From the cell containing the given text, extract its center point as (x, y) coordinate. 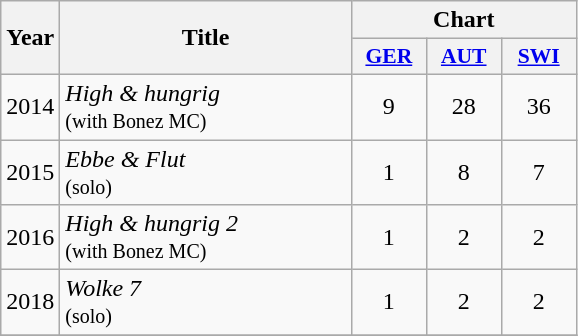
2018 (30, 302)
2014 (30, 106)
High & hungrig 2(with Bonez MC) (206, 238)
2015 (30, 172)
GER (388, 57)
AUT (464, 57)
Title (206, 38)
36 (538, 106)
9 (388, 106)
7 (538, 172)
Wolke 7(solo) (206, 302)
Year (30, 38)
Chart (464, 20)
Ebbe & Flut(solo) (206, 172)
28 (464, 106)
High & hungrig(with Bonez MC) (206, 106)
SWI (538, 57)
2016 (30, 238)
8 (464, 172)
